Extract the (x, y) coordinate from the center of the cell holding the provided text.  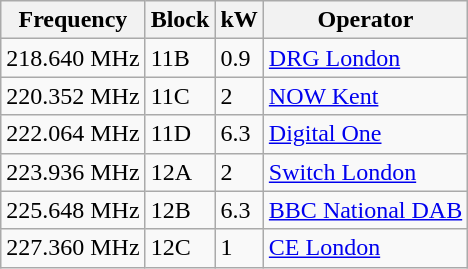
Frequency (73, 20)
CE London (365, 248)
12C (180, 248)
11C (180, 96)
NOW Kent (365, 96)
Operator (365, 20)
DRG London (365, 58)
218.640 MHz (73, 58)
kW (239, 20)
1 (239, 248)
12B (180, 210)
12A (180, 172)
Digital One (365, 134)
11B (180, 58)
11D (180, 134)
223.936 MHz (73, 172)
225.648 MHz (73, 210)
220.352 MHz (73, 96)
Switch London (365, 172)
222.064 MHz (73, 134)
227.360 MHz (73, 248)
Block (180, 20)
BBC National DAB (365, 210)
0.9 (239, 58)
